Search for the cell housing the specified text and yield its (X, Y) center coordinate. 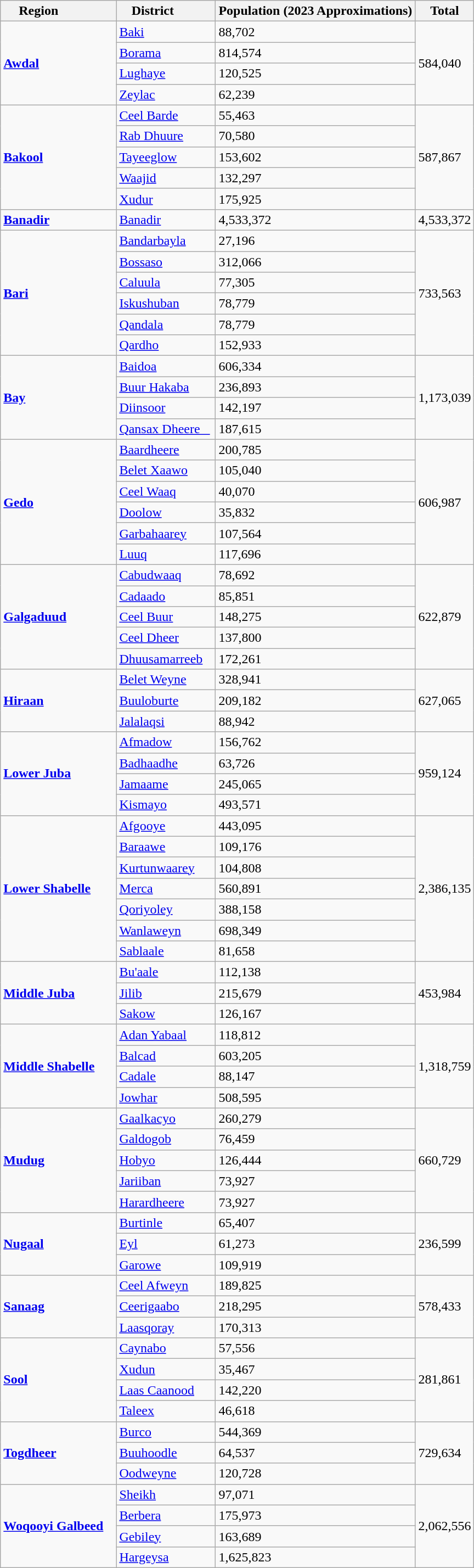
Garbahaarey (166, 533)
107,564 (315, 533)
959,124 (444, 774)
88,702 (315, 32)
Gaalkacyo (166, 1118)
Sheikh (166, 1494)
Bandarbayla (166, 240)
Cabudwaaq (166, 575)
78,692 (315, 575)
Hargeysa (166, 1557)
388,158 (315, 909)
District (166, 11)
560,891 (315, 888)
77,305 (315, 283)
Doolow (166, 512)
35,832 (315, 512)
245,065 (315, 784)
236,599 (444, 1244)
142,197 (315, 408)
189,825 (315, 1286)
Eyl (166, 1244)
Region (58, 11)
Baardheere (166, 450)
453,984 (444, 993)
Badhaadhe (166, 763)
Bu'aale (166, 972)
Middle Juba (58, 993)
1,318,759 (444, 1066)
187,615 (315, 429)
Jalalaqsi (166, 721)
Population (2023 Approximations) (315, 11)
118,812 (315, 1035)
Luuq (166, 554)
Taleex (166, 1411)
Lower Juba (58, 774)
70,580 (315, 136)
172,261 (315, 659)
Kurtunwaarey (166, 867)
Zeylac (166, 94)
Balcad (166, 1056)
Lower Shabelle (58, 888)
117,696 (315, 554)
2,386,135 (444, 888)
218,295 (315, 1307)
698,349 (315, 931)
660,729 (444, 1160)
729,634 (444, 1453)
112,138 (315, 972)
97,071 (315, 1494)
35,467 (315, 1369)
603,205 (315, 1056)
81,658 (315, 951)
215,679 (315, 993)
55,463 (315, 115)
622,879 (444, 617)
Ceerigaabo (166, 1307)
Galdogob (166, 1139)
Jariiban (166, 1181)
Qoriyoley (166, 909)
175,925 (315, 199)
814,574 (315, 53)
Buuhoodle (166, 1453)
Bari (58, 293)
Sool (58, 1380)
Kismayo (166, 805)
137,800 (315, 638)
63,726 (315, 763)
Bakool (58, 157)
Ceel Waaq (166, 491)
Berbera (166, 1515)
85,851 (315, 596)
Jamaame (166, 784)
Baidoa (166, 366)
Belet Weyne (166, 680)
544,369 (315, 1432)
109,176 (315, 847)
Afmadow (166, 742)
120,728 (315, 1474)
Buur Hakaba (166, 387)
Qansax Dheere (166, 429)
88,147 (315, 1077)
Adan Yabaal (166, 1035)
Oodweyne (166, 1474)
Borama (166, 53)
587,867 (444, 157)
493,571 (315, 805)
175,973 (315, 1515)
76,459 (315, 1139)
Middle Shabelle (58, 1066)
Merca (166, 888)
64,537 (315, 1453)
Cadaado (166, 596)
606,987 (444, 502)
Xudun (166, 1369)
40,070 (315, 491)
Ceel Afweyn (166, 1286)
Total (444, 11)
Afgooye (166, 826)
Garowe (166, 1264)
443,095 (315, 826)
Sablaale (166, 951)
508,595 (315, 1097)
Nugaal (58, 1244)
Laasqoray (166, 1328)
Bay (58, 397)
Gebiley (166, 1536)
260,279 (315, 1118)
152,933 (315, 345)
Waajid (166, 178)
Hobyo (166, 1160)
Iskushuban (166, 304)
Dhuusamarreeb (166, 659)
Awdal (58, 63)
200,785 (315, 450)
236,893 (315, 387)
Gedo (58, 502)
606,334 (315, 366)
Baki (166, 32)
1,625,823 (315, 1557)
57,556 (315, 1348)
Ceel Dheer (166, 638)
Jowhar (166, 1097)
Diinsoor (166, 408)
Togdheer (58, 1453)
Burtinle (166, 1223)
156,762 (315, 742)
65,407 (315, 1223)
126,444 (315, 1160)
104,808 (315, 867)
Mudug (58, 1160)
627,065 (444, 701)
142,220 (315, 1390)
Sanaag (58, 1307)
Jilib (166, 993)
88,942 (315, 721)
209,182 (315, 701)
Harardheere (166, 1202)
120,525 (315, 74)
Lughaye (166, 74)
281,861 (444, 1380)
578,433 (444, 1307)
Burco (166, 1432)
132,297 (315, 178)
Qardho (166, 345)
Rab Dhuure (166, 136)
Baraawe (166, 847)
46,618 (315, 1411)
312,066 (315, 262)
Tayeeglow (166, 157)
Caynabo (166, 1348)
Bossaso (166, 262)
733,563 (444, 293)
328,941 (315, 680)
2,062,556 (444, 1526)
109,919 (315, 1264)
Laas Caanood (166, 1390)
Qandala (166, 324)
Belet Xaawo (166, 471)
Xudur (166, 199)
126,167 (315, 1014)
Buuloburte (166, 701)
Woqooyi Galbeed (58, 1526)
Sakow (166, 1014)
170,313 (315, 1328)
Ceel Buur (166, 617)
584,040 (444, 63)
27,196 (315, 240)
Wanlaweyn (166, 931)
1,173,039 (444, 397)
105,040 (315, 471)
153,602 (315, 157)
62,239 (315, 94)
Galgaduud (58, 617)
163,689 (315, 1536)
Ceel Barde (166, 115)
Cadale (166, 1077)
Hiraan (58, 701)
148,275 (315, 617)
61,273 (315, 1244)
Caluula (166, 283)
